Scan for the cell matching the given text and deliver its [X, Y] coordinate at center. 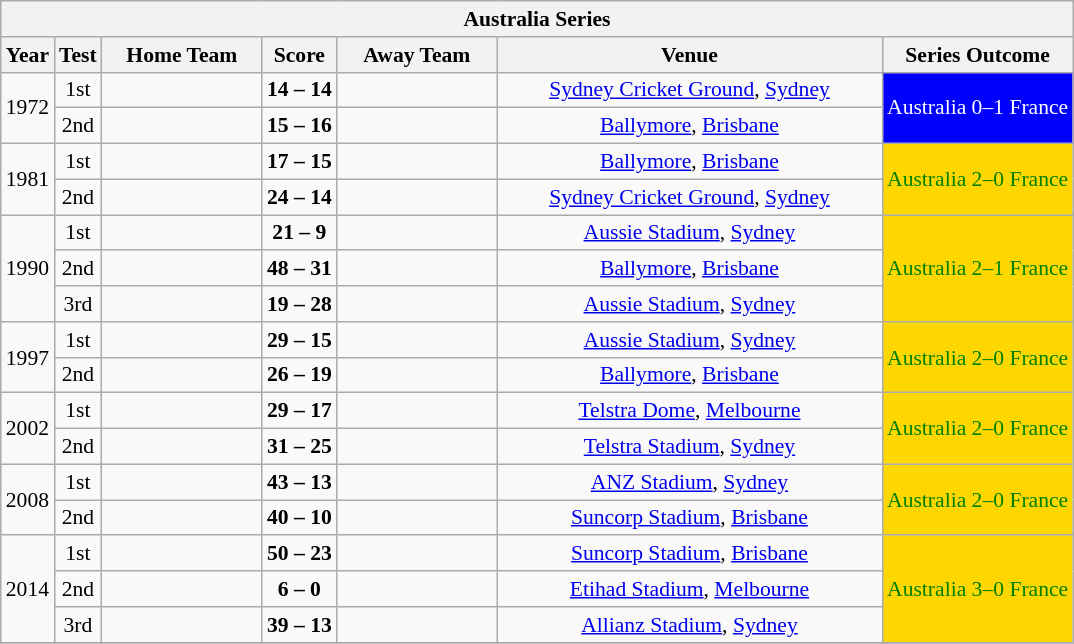
1990 [28, 268]
Year [28, 55]
26 – 19 [300, 375]
Australia Series [537, 19]
Australia 3–0 France [978, 590]
39 – 13 [300, 625]
31 – 25 [300, 447]
Score [300, 55]
Away Team [417, 55]
Telstra Dome, Melbourne [690, 411]
1981 [28, 180]
21 – 9 [300, 233]
Test [78, 55]
1997 [28, 358]
29 – 17 [300, 411]
Home Team [182, 55]
40 – 10 [300, 518]
24 – 14 [300, 197]
2002 [28, 428]
Allianz Stadium, Sydney [690, 625]
Telstra Stadium, Sydney [690, 447]
15 – 16 [300, 126]
ANZ Stadium, Sydney [690, 482]
Australia 2–1 France [978, 268]
6 – 0 [300, 589]
19 – 28 [300, 304]
Etihad Stadium, Melbourne [690, 589]
1972 [28, 108]
2014 [28, 590]
17 – 15 [300, 162]
Australia 0–1 France [978, 108]
48 – 31 [300, 269]
2008 [28, 500]
Venue [690, 55]
43 – 13 [300, 482]
29 – 15 [300, 340]
50 – 23 [300, 554]
Series Outcome [978, 55]
14 – 14 [300, 90]
